Determine the (x, y) coordinate at the center of the cell enclosing the given text.  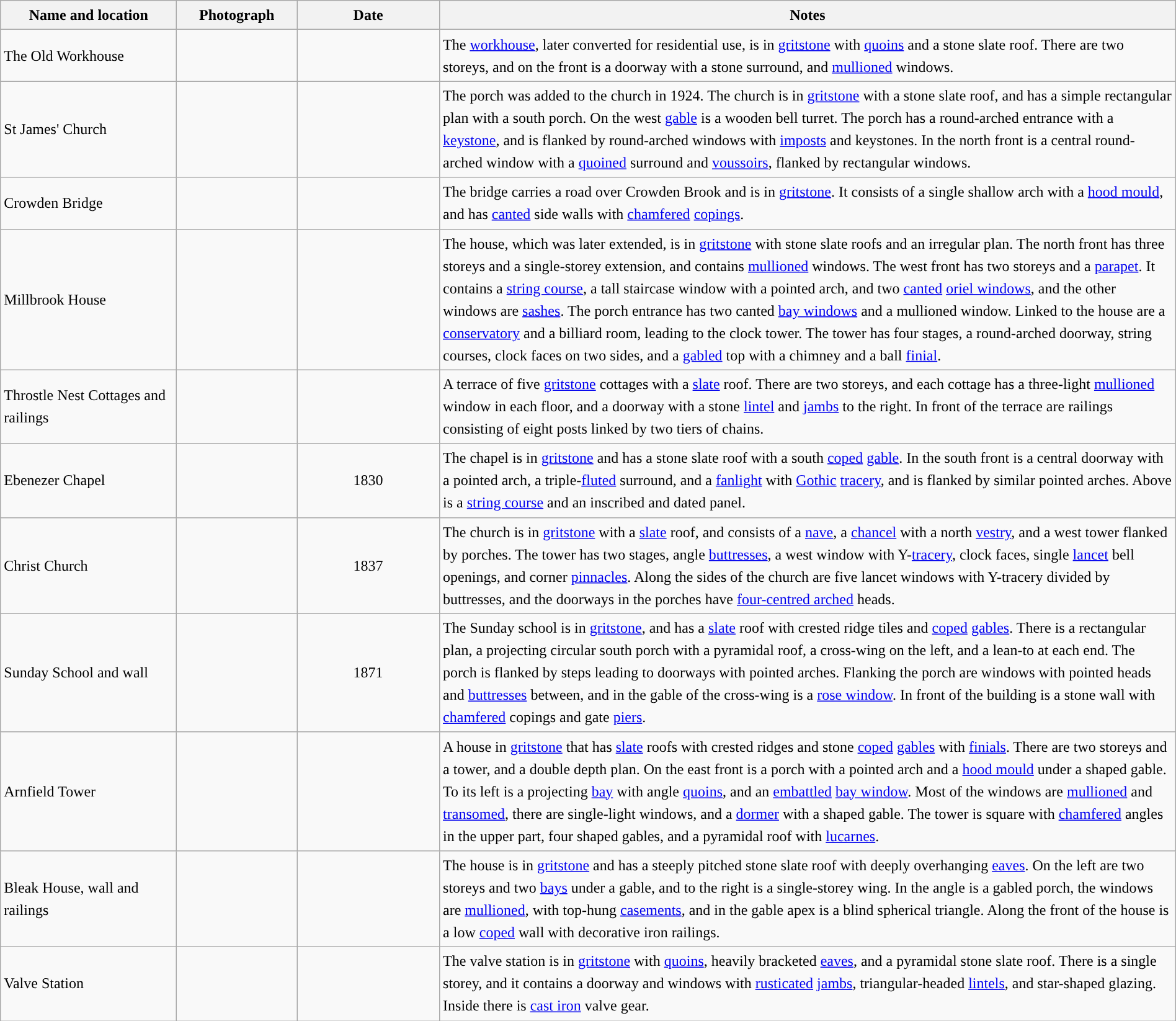
Christ Church (89, 566)
St James' Church (89, 129)
Millbrook House (89, 299)
1871 (368, 672)
Ebenezer Chapel (89, 480)
Photograph (237, 15)
Arnfield Tower (89, 791)
Bleak House, wall and railings (89, 898)
The Old Workhouse (89, 56)
Crowden Bridge (89, 203)
Throstle Nest Cottages and railings (89, 407)
Valve Station (89, 984)
Sunday School and wall (89, 672)
Notes (808, 15)
Name and location (89, 15)
Date (368, 15)
1830 (368, 480)
1837 (368, 566)
